Scan for the cell matching the given text and deliver its [X, Y] coordinate at center. 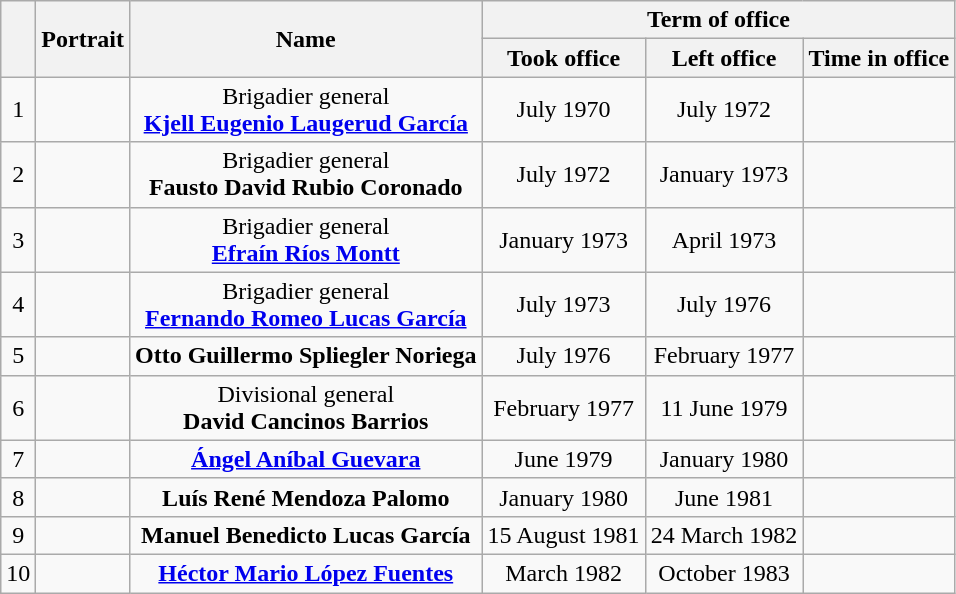
June 1981 [724, 497]
Héctor Mario López Fuentes [306, 573]
Term of office [718, 20]
Brigadier generalFernando Romeo Lucas García [306, 304]
9 [18, 535]
July 1970 [564, 110]
Portrait [83, 39]
Name [306, 39]
5 [18, 356]
Left office [724, 58]
October 1983 [724, 573]
Time in office [879, 58]
11 June 1979 [724, 408]
15 August 1981 [564, 535]
Ángel Aníbal Guevara [306, 459]
8 [18, 497]
April 1973 [724, 240]
Took office [564, 58]
March 1982 [564, 573]
Luís René Mendoza Palomo [306, 497]
Brigadier generalFausto David Rubio Coronado [306, 174]
Brigadier generalKjell Eugenio Laugerud García [306, 110]
7 [18, 459]
June 1979 [564, 459]
Otto Guillermo Spliegler Noriega [306, 356]
Manuel Benedicto Lucas García [306, 535]
July 1973 [564, 304]
Divisional generalDavid Cancinos Barrios [306, 408]
2 [18, 174]
3 [18, 240]
1 [18, 110]
24 March 1982 [724, 535]
6 [18, 408]
4 [18, 304]
10 [18, 573]
Brigadier generalEfraín Ríos Montt [306, 240]
